Detect which cell encompasses the target text, then output its [x, y] center coordinate. 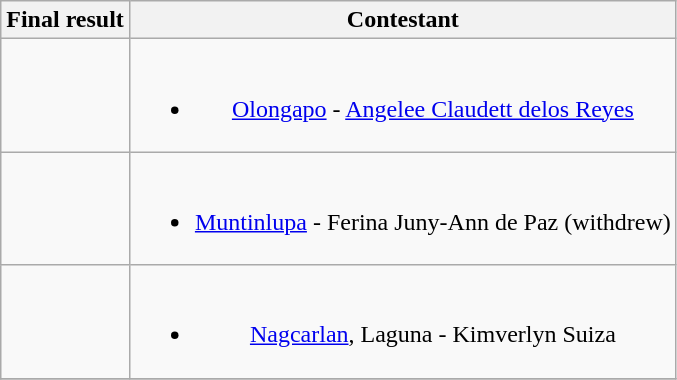
Contestant [402, 20]
Muntinlupa - Ferina Juny-Ann de Paz (withdrew) [402, 208]
Final result [66, 20]
Nagcarlan, Laguna - Kimverlyn Suiza [402, 322]
Olongapo - Angelee Claudett delos Reyes [402, 96]
